Search for the cell housing the specified text and yield its [x, y] center coordinate. 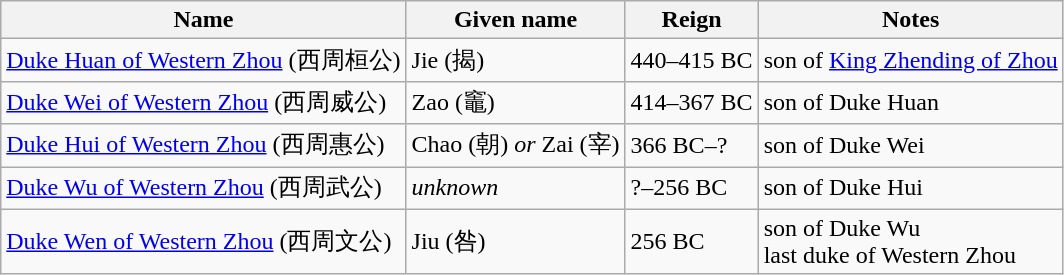
366 BC–? [692, 146]
Name [204, 20]
son of Duke Wei [910, 146]
256 BC [692, 242]
Reign [692, 20]
Jie (揭) [516, 60]
son of Duke Huan [910, 102]
Notes [910, 20]
Duke Hui of Western Zhou (西周惠公) [204, 146]
Given name [516, 20]
son of Duke Hui [910, 188]
Zao (竈) [516, 102]
Duke Huan of Western Zhou (西周桓公) [204, 60]
414–367 BC [692, 102]
Chao (朝) or Zai (宰) [516, 146]
son of Duke Wulast duke of Western Zhou [910, 242]
Jiu (咎) [516, 242]
unknown [516, 188]
Duke Wei of Western Zhou (西周威公) [204, 102]
son of King Zhending of Zhou [910, 60]
Duke Wu of Western Zhou (西周武公) [204, 188]
440–415 BC [692, 60]
Duke Wen of Western Zhou (西周文公) [204, 242]
?–256 BC [692, 188]
